Return the (X, Y) coordinate for the center point of the cell that contains the specified text.  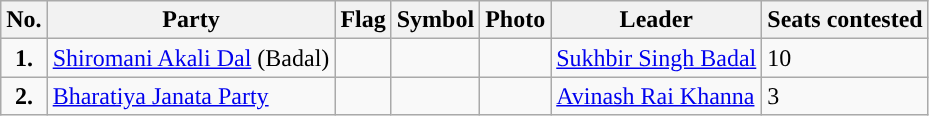
Party (191, 20)
Photo (516, 20)
Symbol (435, 20)
Bharatiya Janata Party (191, 96)
Flag (363, 20)
Sukhbir Singh Badal (656, 58)
1. (24, 58)
Shiromani Akali Dal (Badal) (191, 58)
Leader (656, 20)
Avinash Rai Khanna (656, 96)
3 (845, 96)
10 (845, 58)
2. (24, 96)
Seats contested (845, 20)
No. (24, 20)
